Pinpoint the cell where the given text exists, returning its [X, Y] midpoint coordinate. 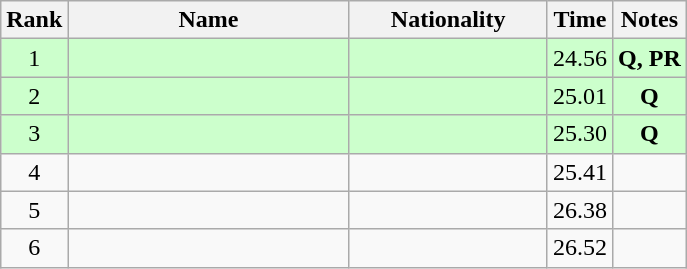
3 [34, 134]
25.41 [580, 172]
2 [34, 96]
Q, PR [650, 58]
25.30 [580, 134]
25.01 [580, 96]
6 [34, 248]
Notes [650, 20]
Rank [34, 20]
26.52 [580, 248]
26.38 [580, 210]
1 [34, 58]
Name [208, 20]
5 [34, 210]
Nationality [448, 20]
Time [580, 20]
24.56 [580, 58]
4 [34, 172]
